Search for the cell housing the specified text and yield its (x, y) center coordinate. 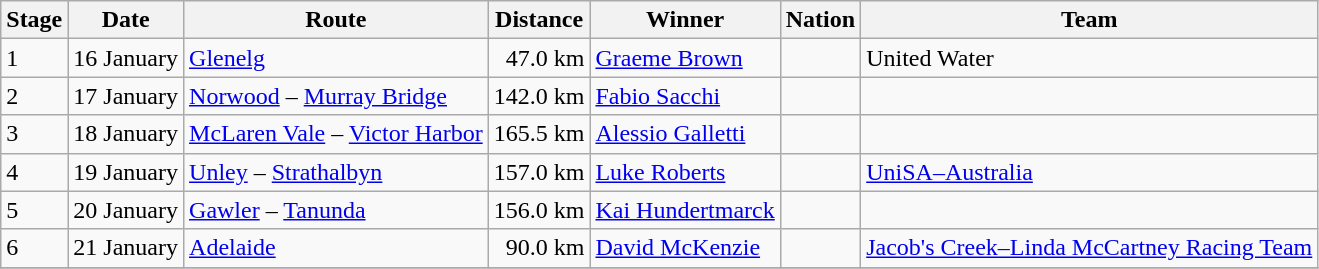
Gawler – Tanunda (336, 210)
17 January (126, 96)
Adelaide (336, 248)
Team (1090, 20)
3 (34, 134)
Jacob's Creek–Linda McCartney Racing Team (1090, 248)
Route (336, 20)
Glenelg (336, 58)
21 January (126, 248)
19 January (126, 172)
Norwood – Murray Bridge (336, 96)
Fabio Sacchi (685, 96)
2 (34, 96)
United Water (1090, 58)
UniSA–Australia (1090, 172)
Unley – Strathalbyn (336, 172)
Graeme Brown (685, 58)
David McKenzie (685, 248)
6 (34, 248)
20 January (126, 210)
47.0 km (539, 58)
16 January (126, 58)
156.0 km (539, 210)
4 (34, 172)
Distance (539, 20)
1 (34, 58)
Winner (685, 20)
Luke Roberts (685, 172)
157.0 km (539, 172)
165.5 km (539, 134)
142.0 km (539, 96)
18 January (126, 134)
90.0 km (539, 248)
Stage (34, 20)
McLaren Vale – Victor Harbor (336, 134)
Alessio Galletti (685, 134)
Kai Hundertmarck (685, 210)
Nation (820, 20)
5 (34, 210)
Date (126, 20)
